Return the [X, Y] coordinate for the center point of the cell that contains the specified text.  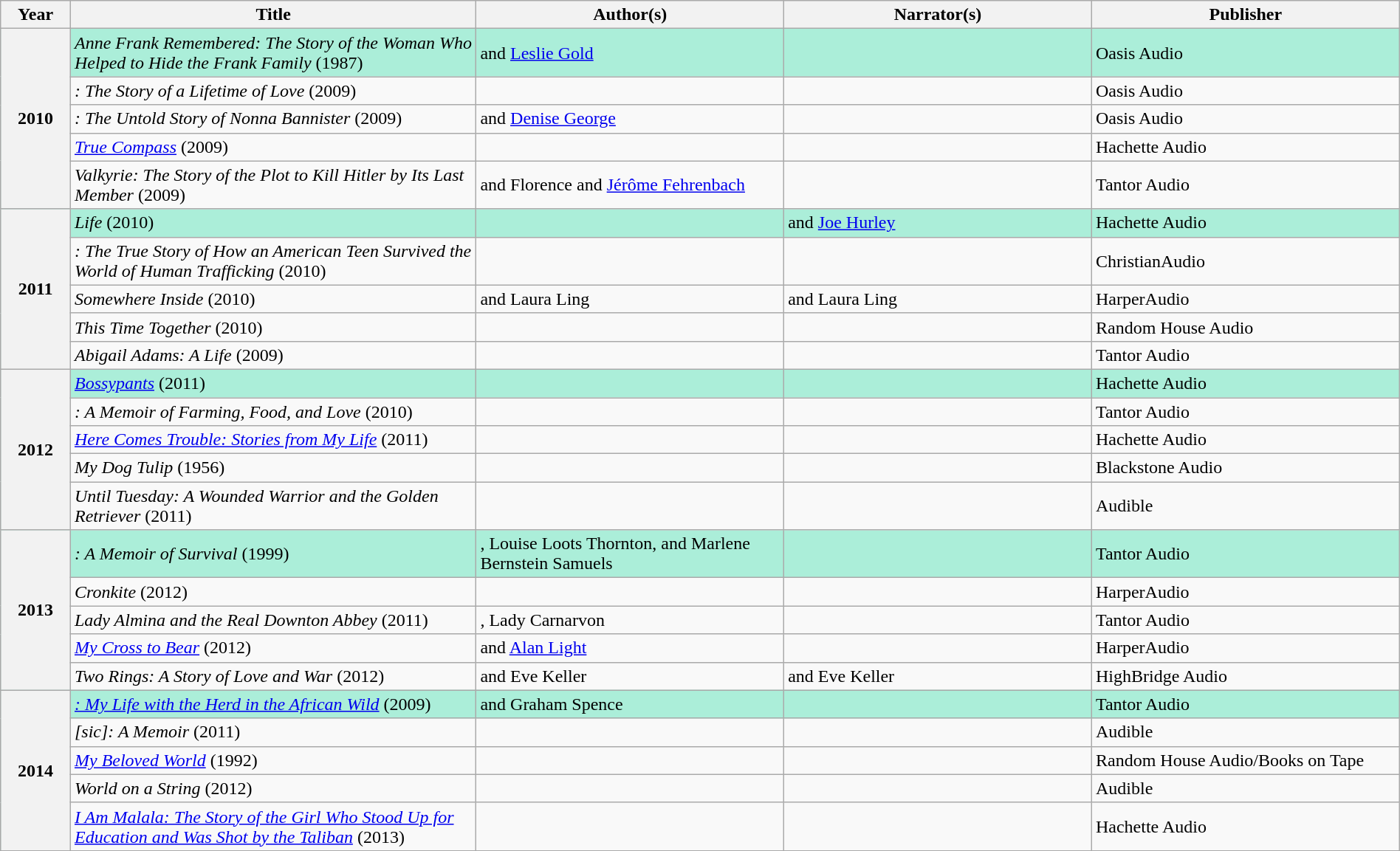
Bossypants (2011) [273, 383]
Life (2010) [273, 223]
: My Life with the Herd in the African Wild (2009) [273, 704]
My Dog Tulip (1956) [273, 468]
: The Story of a Lifetime of Love (2009) [273, 91]
HighBridge Audio [1245, 676]
My Cross to Bear (2012) [273, 648]
Two Rings: A Story of Love and War (2012) [273, 676]
Valkyrie: The Story of the Plot to Kill Hitler by Its Last Member (2009) [273, 185]
, Louise Loots Thornton, and Marlene Bernstein Samuels [631, 554]
: The True Story of How an American Teen Survived the World of Human Trafficking (2010) [273, 261]
ChristianAudio [1245, 261]
and Leslie Gold [631, 53]
True Compass (2009) [273, 147]
Title [273, 15]
Publisher [1245, 15]
Until Tuesday: A Wounded Warrior and the Golden Retriever (2011) [273, 506]
and Joe Hurley [938, 223]
, Lady Carnarvon [631, 620]
Somewhere Inside (2010) [273, 299]
2011 [35, 289]
and Alan Light [631, 648]
: A Memoir of Survival (1999) [273, 554]
2010 [35, 119]
Here Comes Trouble: Stories from My Life (2011) [273, 440]
[sic]: A Memoir (2011) [273, 732]
: A Memoir of Farming, Food, and Love (2010) [273, 411]
Cronkite (2012) [273, 592]
Abigail Adams: A Life (2009) [273, 355]
2014 [35, 771]
2013 [35, 610]
Random House Audio [1245, 327]
and Denise George [631, 119]
Author(s) [631, 15]
I Am Malala: The Story of the Girl Who Stood Up for Education and Was Shot by the Taliban (2013) [273, 827]
This Time Together (2010) [273, 327]
World on a String (2012) [273, 788]
Year [35, 15]
and Florence and Jérôme Fehrenbach [631, 185]
Anne Frank Remembered: The Story of the Woman Who Helped to Hide the Frank Family (1987) [273, 53]
: The Untold Story of Nonna Bannister (2009) [273, 119]
Random House Audio/Books on Tape [1245, 760]
2012 [35, 449]
Narrator(s) [938, 15]
Blackstone Audio [1245, 468]
and Graham Spence [631, 704]
Lady Almina and the Real Downton Abbey (2011) [273, 620]
My Beloved World (1992) [273, 760]
